Capture the cell that displays the provided text and extract its (x, y) central coordinate. 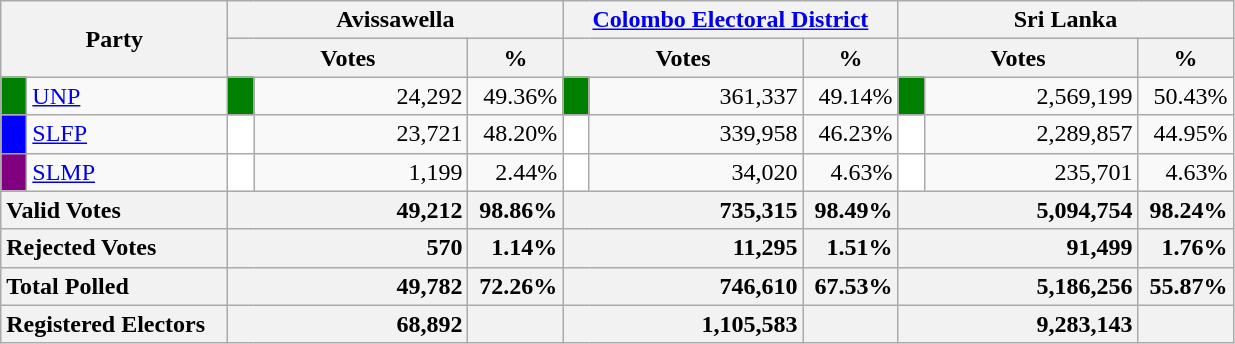
98.49% (850, 210)
UNP (128, 96)
49,212 (348, 210)
1.51% (850, 248)
Sri Lanka (1066, 20)
5,094,754 (1018, 210)
Avissawella (396, 20)
1.76% (1186, 248)
11,295 (683, 248)
1,105,583 (683, 324)
9,283,143 (1018, 324)
235,701 (1031, 172)
46.23% (850, 134)
Valid Votes (114, 210)
5,186,256 (1018, 286)
Party (114, 39)
98.24% (1186, 210)
72.26% (516, 286)
361,337 (696, 96)
735,315 (683, 210)
49.36% (516, 96)
SLMP (128, 172)
570 (348, 248)
24,292 (361, 96)
48.20% (516, 134)
98.86% (516, 210)
44.95% (1186, 134)
50.43% (1186, 96)
Total Polled (114, 286)
746,610 (683, 286)
1.14% (516, 248)
34,020 (696, 172)
Rejected Votes (114, 248)
SLFP (128, 134)
2,289,857 (1031, 134)
23,721 (361, 134)
49,782 (348, 286)
Colombo Electoral District (730, 20)
49.14% (850, 96)
2.44% (516, 172)
1,199 (361, 172)
Registered Electors (114, 324)
67.53% (850, 286)
2,569,199 (1031, 96)
91,499 (1018, 248)
68,892 (348, 324)
339,958 (696, 134)
55.87% (1186, 286)
